For the text-containing cell, return its midpoint in [x, y] coordinate format. 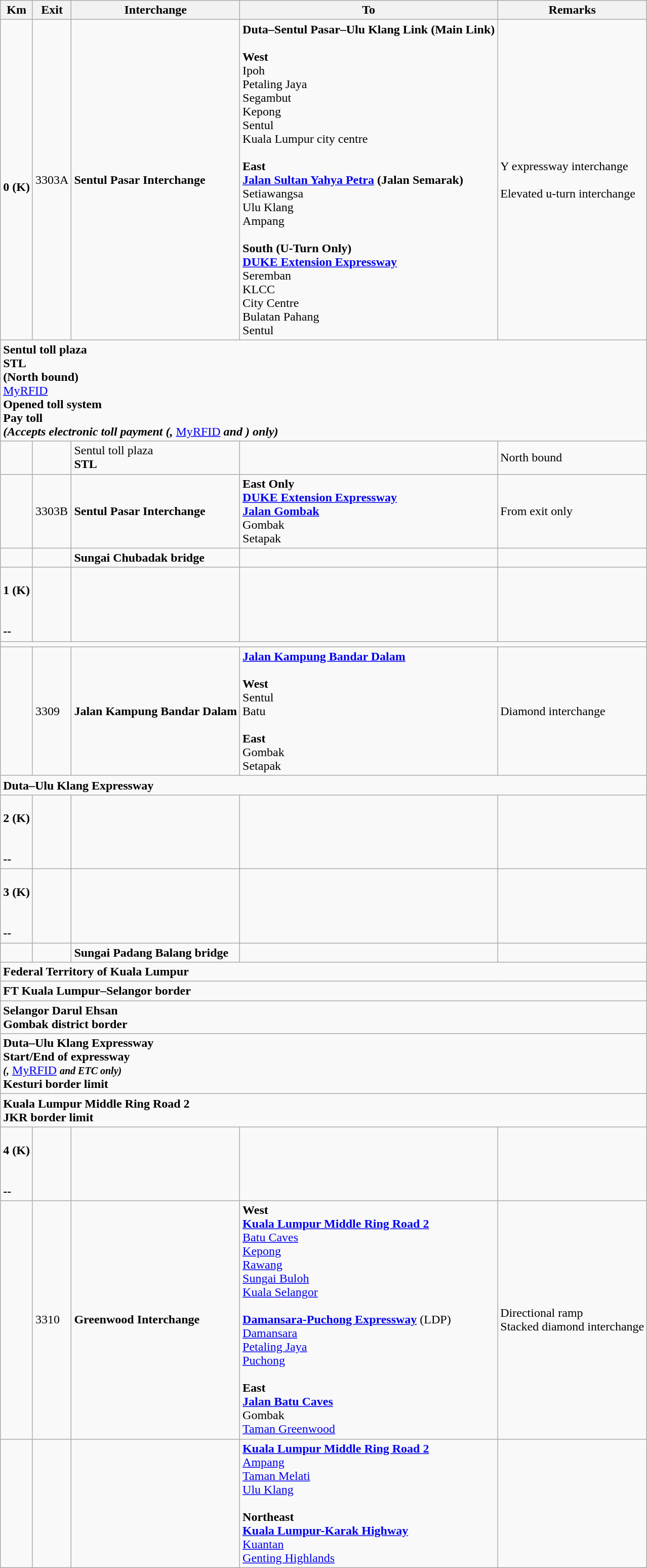
Km [17, 10]
North bound [572, 458]
4 (K)-- [17, 1164]
Sentul toll plazaSTL(North bound)MyRFID Opened toll systemPay toll(Accepts electronic toll payment (, MyRFID and ) only) [324, 390]
Exit [52, 10]
Selangor Darul EhsanGombak district border [324, 1017]
Y expressway interchangeElevated u-turn interchange [572, 180]
Sungai Chubadak bridge [156, 558]
3309 [52, 711]
3310 [52, 1320]
1 (K)-- [17, 604]
2 (K)-- [17, 832]
0 (K) [17, 180]
3 (K)-- [17, 906]
Remarks [572, 10]
East OnlyDUKE Extension Expressway Jalan GombakGombakSetapak [369, 511]
Sentul toll plazaSTL [156, 458]
To [369, 10]
Duta–Ulu Klang ExpresswayStart/End of expressway(, MyRFID and ETC only)Kesturi border limit [324, 1064]
Kuala Lumpur Middle Ring Road 2AmpangTaman MelatiUlu KlangNortheast Kuala Lumpur-Karak HighwayKuantanGenting Highlands [369, 1503]
Interchange [156, 10]
3303A [52, 180]
Duta–Ulu Klang Expressway [324, 785]
Jalan Kampung Bandar DalamWestSentulBatuEastGombakSetapak [369, 711]
3303B [52, 511]
FT Kuala Lumpur–Selangor border [324, 991]
From exit only [572, 511]
Federal Territory of Kuala Lumpur [324, 972]
Kuala Lumpur Middle Ring Road 2JKR border limit [324, 1110]
Jalan Kampung Bandar Dalam [156, 711]
Directional rampStacked diamond interchange [572, 1320]
Greenwood Interchange [156, 1320]
Diamond interchange [572, 711]
Sungai Padang Balang bridge [156, 953]
